Pinpoint the cell where the given text exists, returning its (X, Y) midpoint coordinate. 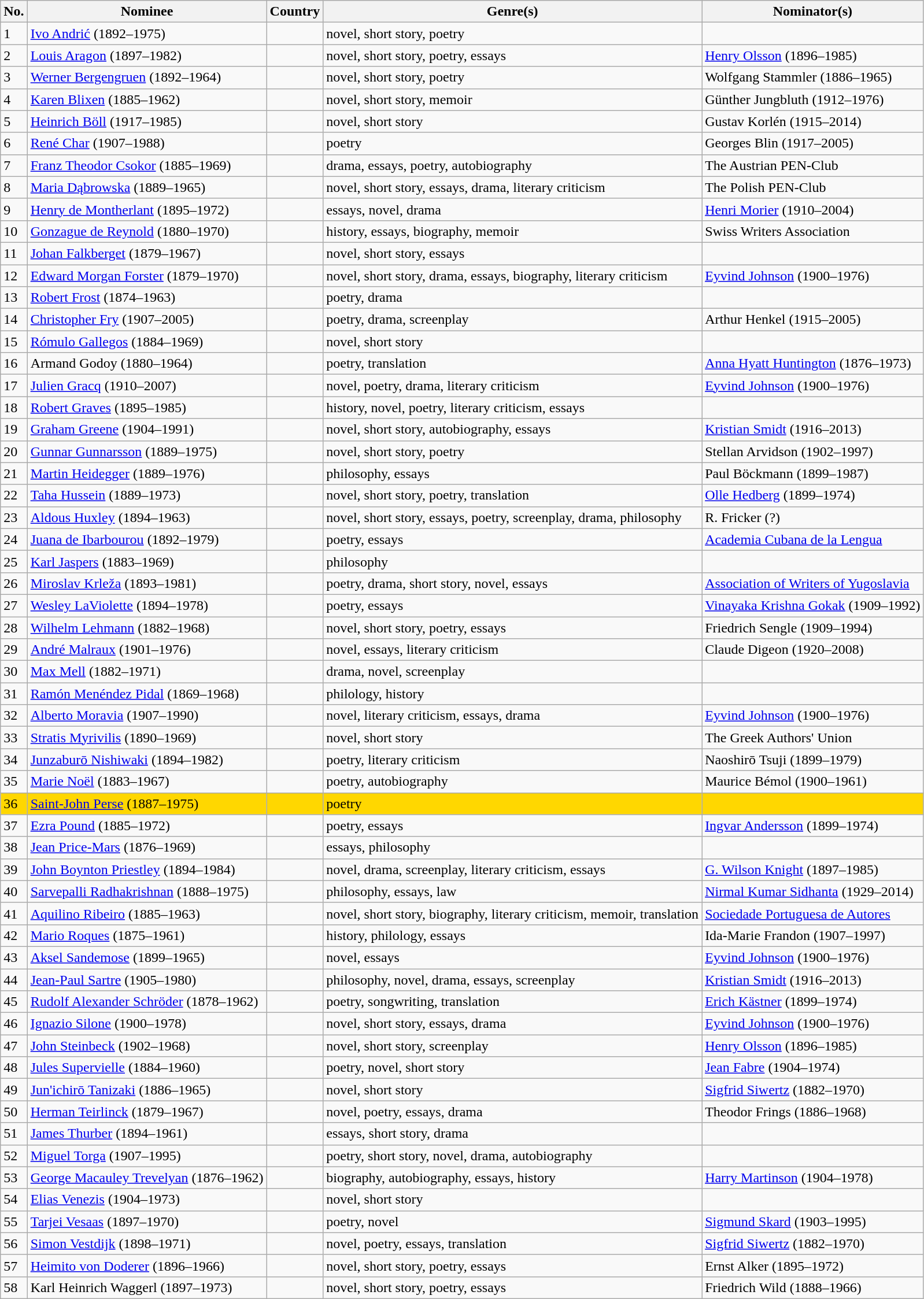
Association of Writers of Yugoslavia (813, 583)
André Malraux (1901–1976) (147, 650)
philosophy, essays, law (512, 891)
poetry, autobiography (512, 782)
19 (14, 430)
42 (14, 935)
Theodor Frings (1886–1968) (813, 1112)
Nominator(s) (813, 12)
novel, short story, poetry, translation (512, 495)
3 (14, 77)
philosophy (512, 561)
Maurice Bémol (1900–1961) (813, 782)
18 (14, 408)
Christopher Fry (1907–2005) (147, 320)
27 (14, 605)
Karen Blixen (1885–1962) (147, 99)
14 (14, 320)
Ignazio Silone (1900–1978) (147, 1024)
41 (14, 913)
history, philology, essays (512, 935)
Jean Price-Mars (1876–1969) (147, 848)
35 (14, 782)
Franz Theodor Csokor (1885–1969) (147, 165)
38 (14, 848)
G. Wilson Knight (1897–1985) (813, 869)
Robert Graves (1895–1985) (147, 408)
Sarvepalli Radhakrishnan (1888–1975) (147, 891)
poetry, short story, novel, drama, autobiography (512, 1156)
Herman Teirlinck (1879–1967) (147, 1112)
poetry, translation (512, 364)
drama, essays, poetry, autobiography (512, 165)
Wesley LaViolette (1894–1978) (147, 605)
Heinrich Böll (1917–1985) (147, 121)
Max Mell (1882–1971) (147, 672)
novel, short story, autobiography, essays (512, 430)
Simon Vestdijk (1898–1971) (147, 1244)
Mario Roques (1875–1961) (147, 935)
10 (14, 231)
48 (14, 1068)
Julien Gracq (1910–2007) (147, 386)
Heimito von Doderer (1896–1966) (147, 1265)
31 (14, 694)
37 (14, 826)
22 (14, 495)
Gunnar Gunnarsson (1889–1975) (147, 451)
Armand Godoy (1880–1964) (147, 364)
drama, novel, screenplay (512, 672)
Aquilino Ribeiro (1885–1963) (147, 913)
novel, short story, essays, poetry, screenplay, drama, philosophy (512, 517)
Aldous Huxley (1894–1963) (147, 517)
54 (14, 1200)
Johan Falkberget (1879–1967) (147, 253)
Jules Supervielle (1884–1960) (147, 1068)
2 (14, 55)
Ramón Menéndez Pidal (1869–1968) (147, 694)
25 (14, 561)
49 (14, 1090)
Naoshirō Tsuji (1899–1979) (813, 760)
novel, short story, essays, drama (512, 1024)
23 (14, 517)
novel, short story, essays, drama, literary criticism (512, 187)
The Austrian PEN-Club (813, 165)
Gustav Korlén (1915–2014) (813, 121)
The Polish PEN-Club (813, 187)
45 (14, 1002)
34 (14, 760)
Jun'ichirō Tanizaki (1886–1965) (147, 1090)
Sigmund Skard (1903–1995) (813, 1222)
8 (14, 187)
biography, autobiography, essays, history (512, 1178)
Miguel Torga (1907–1995) (147, 1156)
Ernst Alker (1895–1972) (813, 1265)
novel, essays, literary criticism (512, 650)
58 (14, 1287)
Junzaburō Nishiwaki (1894–1982) (147, 760)
novel, poetry, drama, literary criticism (512, 386)
Werner Bergengruen (1892–1964) (147, 77)
Harry Martinson (1904–1978) (813, 1178)
No. (14, 12)
Henri Morier (1910–2004) (813, 209)
Martin Heidegger (1889–1976) (147, 473)
poetry, drama, screenplay (512, 320)
21 (14, 473)
39 (14, 869)
philology, history (512, 694)
poetry, literary criticism (512, 760)
44 (14, 980)
Rómulo Gallegos (1884–1969) (147, 342)
novel, essays (512, 957)
4 (14, 99)
Graham Greene (1904–1991) (147, 430)
poetry, novel (512, 1222)
1 (14, 34)
Jean-Paul Sartre (1905–1980) (147, 980)
John Boynton Priestley (1894–1984) (147, 869)
novel, short story, biography, literary criticism, memoir, translation (512, 913)
46 (14, 1024)
John Steinbeck (1902–1968) (147, 1046)
17 (14, 386)
52 (14, 1156)
28 (14, 627)
Olle Hedberg (1899–1974) (813, 495)
26 (14, 583)
13 (14, 298)
Saint-John Perse (1887–1975) (147, 804)
novel, poetry, essays, translation (512, 1244)
Elias Venezis (1904–1973) (147, 1200)
James Thurber (1894–1961) (147, 1134)
Alberto Moravia (1907–1990) (147, 716)
Maria Dąbrowska (1889–1965) (147, 187)
essays, short story, drama (512, 1134)
32 (14, 716)
novel, short story, memoir (512, 99)
40 (14, 891)
poetry, drama, short story, novel, essays (512, 583)
Paul Böckmann (1899–1987) (813, 473)
Country (295, 12)
Sociedade Portuguesa de Autores (813, 913)
novel, short story, essays (512, 253)
Juana de Ibarbourou (1892–1979) (147, 539)
philosophy, novel, drama, essays, screenplay (512, 980)
Friedrich Wild (1888–1966) (813, 1287)
9 (14, 209)
51 (14, 1134)
Gonzague de Reynold (1880–1970) (147, 231)
Marie Noël (1883–1967) (147, 782)
René Char (1907–1988) (147, 143)
Nominee (147, 12)
Claude Digeon (1920–2008) (813, 650)
Anna Hyatt Huntington (1876–1973) (813, 364)
47 (14, 1046)
Ezra Pound (1885–1972) (147, 826)
Karl Jaspers (1883–1969) (147, 561)
philosophy, essays (512, 473)
Aksel Sandemose (1899–1965) (147, 957)
5 (14, 121)
24 (14, 539)
novel, drama, screenplay, literary criticism, essays (512, 869)
essays, philosophy (512, 848)
7 (14, 165)
Erich Kästner (1899–1974) (813, 1002)
Jean Fabre (1904–1974) (813, 1068)
R. Fricker (?) (813, 517)
53 (14, 1178)
Nirmal Kumar Sidhanta (1929–2014) (813, 891)
Louis Aragon (1897–1982) (147, 55)
Swiss Writers Association (813, 231)
Stratis Myrivilis (1890–1969) (147, 738)
Taha Hussein (1889–1973) (147, 495)
Stellan Arvidson (1902–1997) (813, 451)
20 (14, 451)
Wilhelm Lehmann (1882–1968) (147, 627)
George Macauley Trevelyan (1876–1962) (147, 1178)
Ingvar Andersson (1899–1974) (813, 826)
poetry, drama (512, 298)
36 (14, 804)
16 (14, 364)
Karl Heinrich Waggerl (1897–1973) (147, 1287)
43 (14, 957)
Günther Jungbluth (1912–1976) (813, 99)
29 (14, 650)
Friedrich Sengle (1909–1994) (813, 627)
Henry de Montherlant (1895–1972) (147, 209)
poetry, novel, short story (512, 1068)
56 (14, 1244)
Vinayaka Krishna Gokak (1909–1992) (813, 605)
55 (14, 1222)
Georges Blin (1917–2005) (813, 143)
Tarjei Vesaas (1897–1970) (147, 1222)
essays, novel, drama (512, 209)
history, essays, biography, memoir (512, 231)
30 (14, 672)
Arthur Henkel (1915–2005) (813, 320)
12 (14, 276)
Edward Morgan Forster (1879–1970) (147, 276)
history, novel, poetry, literary criticism, essays (512, 408)
novel, literary criticism, essays, drama (512, 716)
6 (14, 143)
Rudolf Alexander Schröder (1878–1962) (147, 1002)
Academia Cubana de la Lengua (813, 539)
11 (14, 253)
Wolfgang Stammler (1886–1965) (813, 77)
Ivo Andrić (1892–1975) (147, 34)
Genre(s) (512, 12)
poetry, songwriting, translation (512, 1002)
33 (14, 738)
15 (14, 342)
Miroslav Krleža (1893–1981) (147, 583)
50 (14, 1112)
novel, short story, drama, essays, biography, literary criticism (512, 276)
Ida-Marie Frandon (1907–1997) (813, 935)
57 (14, 1265)
The Greek Authors' Union (813, 738)
novel, short story, screenplay (512, 1046)
novel, poetry, essays, drama (512, 1112)
Robert Frost (1874–1963) (147, 298)
